Provide the [X, Y] coordinate of the cell's center where the given text is located.  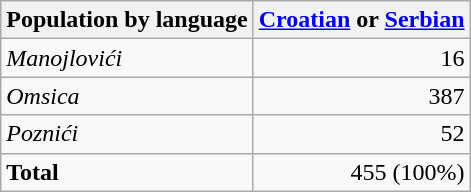
387 [362, 96]
Total [127, 172]
Croatian or Serbian [362, 20]
Poznići [127, 134]
Population by language [127, 20]
16 [362, 58]
52 [362, 134]
455 (100%) [362, 172]
Manojlovići [127, 58]
Omsica [127, 96]
